Scan for the cell matching the given text and deliver its [X, Y] coordinate at center. 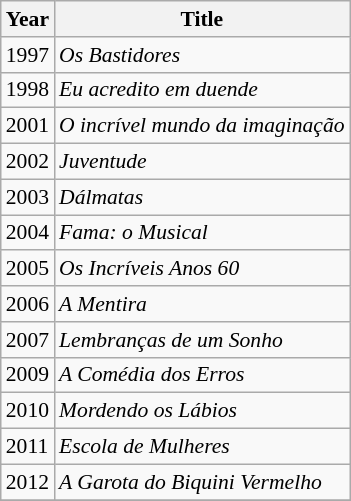
Dálmatas [202, 197]
O incrível mundo da imaginação [202, 126]
A Comédia dos Erros [202, 375]
Os Bastidores [202, 55]
2011 [28, 447]
1998 [28, 90]
2012 [28, 482]
2003 [28, 197]
Lembranças de um Sonho [202, 340]
2009 [28, 375]
Escola de Mulheres [202, 447]
2007 [28, 340]
2004 [28, 233]
Mordendo os Lábios [202, 411]
Fama: o Musical [202, 233]
A Mentira [202, 304]
Os Incríveis Anos 60 [202, 269]
2001 [28, 126]
2002 [28, 162]
Juventude [202, 162]
A Garota do Biquini Vermelho [202, 482]
2005 [28, 269]
2006 [28, 304]
1997 [28, 55]
2010 [28, 411]
Year [28, 19]
Eu acredito em duende [202, 90]
Title [202, 19]
